Return the [x, y] coordinate for the center point of the cell that contains the specified text.  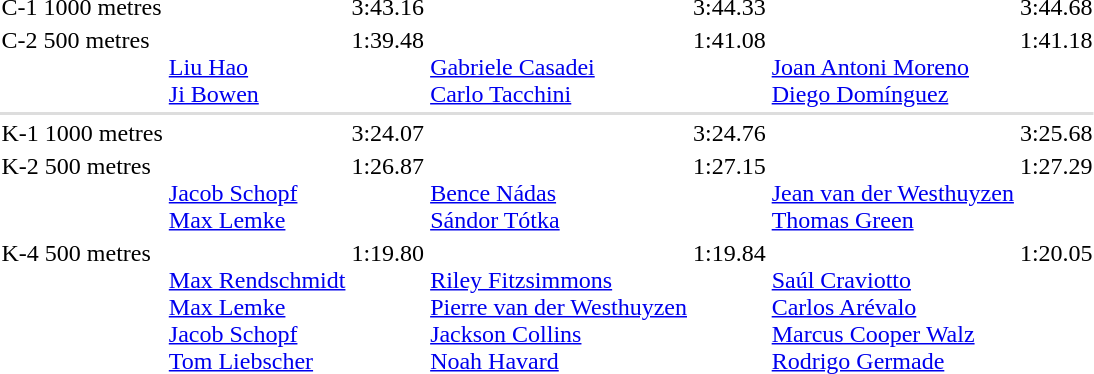
Jean van der WesthuyzenThomas Green [892, 193]
Liu HaoJi Bowen [257, 67]
1:27.29 [1056, 193]
3:25.68 [1056, 133]
3:24.07 [388, 133]
1:41.18 [1056, 67]
1:41.08 [730, 67]
1:26.87 [388, 193]
1:39.48 [388, 67]
Bence NádasSándor Tótka [559, 193]
Jacob SchopfMax Lemke [257, 193]
3:24.76 [730, 133]
K-2 500 metres [82, 193]
Gabriele CasadeiCarlo Tacchini [559, 67]
K-1 1000 metres [82, 133]
Joan Antoni MorenoDiego Domínguez [892, 67]
C-2 500 metres [82, 67]
1:27.15 [730, 193]
